For the text-containing cell, return its midpoint in (x, y) coordinate format. 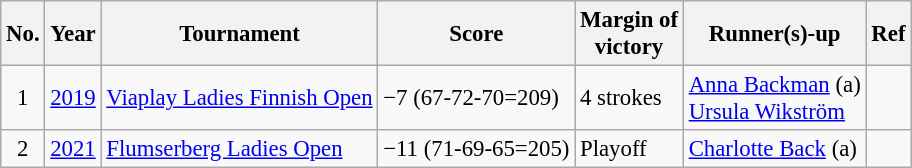
Charlotte Back (a) (774, 149)
−11 (71-69-65=205) (476, 149)
2 (23, 149)
Score (476, 34)
No. (23, 34)
Tournament (240, 34)
Playoff (630, 149)
Year (73, 34)
2021 (73, 149)
1 (23, 98)
2019 (73, 98)
Viaplay Ladies Finnish Open (240, 98)
Runner(s)-up (774, 34)
4 strokes (630, 98)
Flumserberg Ladies Open (240, 149)
Anna Backman (a) Ursula Wikström (774, 98)
Margin ofvictory (630, 34)
Ref (888, 34)
−7 (67-72-70=209) (476, 98)
